Find where the given text appears and provide that cell's center as [X, Y] coordinate. 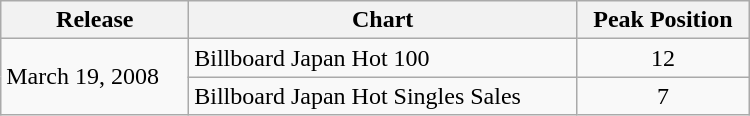
Peak Position [664, 20]
March 19, 2008 [95, 77]
7 [664, 96]
Chart [383, 20]
Billboard Japan Hot Singles Sales [383, 96]
12 [664, 58]
Release [95, 20]
Billboard Japan Hot 100 [383, 58]
